Find where the given text appears and provide that cell's center as [x, y] coordinate. 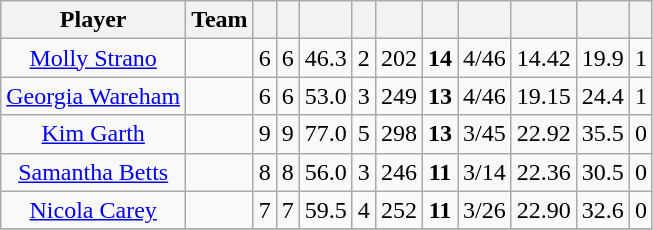
46.3 [326, 58]
53.0 [326, 96]
22.90 [544, 210]
Kim Garth [94, 134]
32.6 [602, 210]
5 [364, 134]
77.0 [326, 134]
Samantha Betts [94, 172]
56.0 [326, 172]
24.4 [602, 96]
298 [398, 134]
Nicola Carey [94, 210]
Georgia Wareham [94, 96]
4 [364, 210]
246 [398, 172]
252 [398, 210]
Team [220, 20]
3/26 [485, 210]
14 [440, 58]
Player [94, 20]
19.9 [602, 58]
19.15 [544, 96]
22.92 [544, 134]
2 [364, 58]
35.5 [602, 134]
202 [398, 58]
30.5 [602, 172]
22.36 [544, 172]
14.42 [544, 58]
Molly Strano [94, 58]
3/45 [485, 134]
249 [398, 96]
59.5 [326, 210]
3/14 [485, 172]
